From the cell containing the given text, extract its center point as [x, y] coordinate. 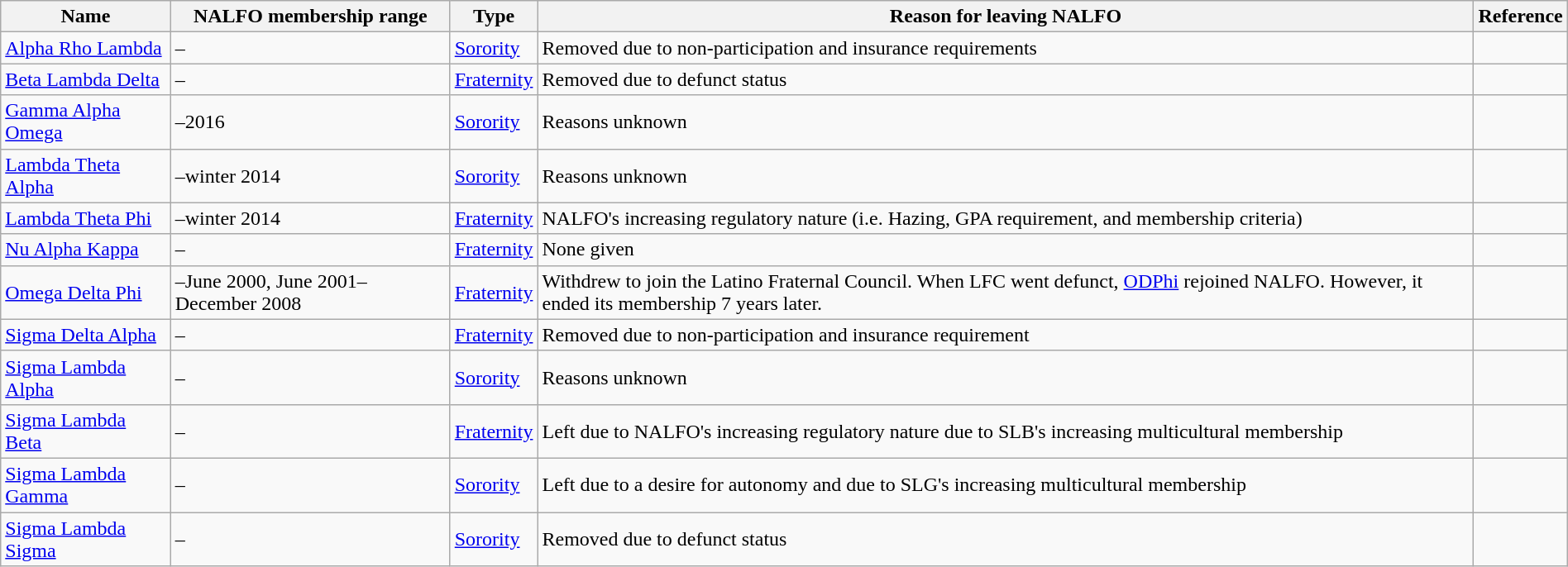
Sigma Lambda Sigma [86, 539]
Beta Lambda Delta [86, 79]
None given [1006, 250]
Withdrew to join the Latino Fraternal Council. When LFC went defunct, ODPhi rejoined NALFO. However, it ended its membership 7 years later. [1006, 293]
Removed due to non-participation and insurance requirements [1006, 48]
Lambda Theta Phi [86, 218]
Sigma Lambda Beta [86, 431]
Removed due to non-participation and insurance requirement [1006, 335]
Sigma Lambda Alpha [86, 377]
Sigma Lambda Gamma [86, 484]
Name [86, 17]
–2016 [310, 122]
NALFO's increasing regulatory nature (i.e. Hazing, GPA requirement, and membership criteria) [1006, 218]
Gamma Alpha Omega [86, 122]
Reference [1520, 17]
Lambda Theta Alpha [86, 175]
Nu Alpha Kappa [86, 250]
Omega Delta Phi [86, 293]
–June 2000, June 2001–December 2008 [310, 293]
Type [494, 17]
Left due to NALFO's increasing regulatory nature due to SLB's increasing multicultural membership [1006, 431]
NALFO membership range [310, 17]
Reason for leaving NALFO [1006, 17]
Sigma Delta Alpha [86, 335]
Alpha Rho Lambda [86, 48]
Left due to a desire for autonomy and due to SLG's increasing multicultural membership [1006, 484]
